From the cell containing the given text, extract its center point as [X, Y] coordinate. 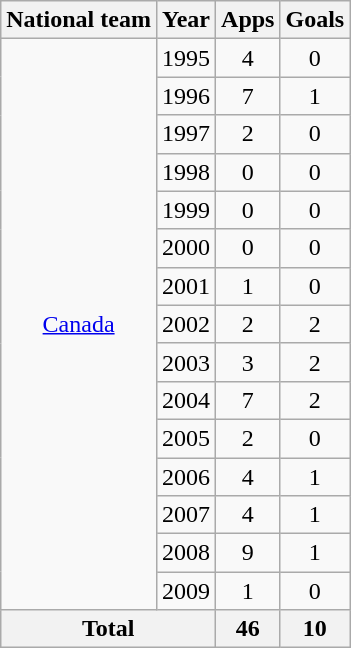
Year [186, 20]
2006 [186, 477]
Apps [248, 20]
10 [315, 629]
1996 [186, 96]
2001 [186, 286]
2005 [186, 438]
2003 [186, 362]
Goals [315, 20]
National team [79, 20]
2008 [186, 553]
1995 [186, 58]
46 [248, 629]
Total [108, 629]
2004 [186, 400]
1998 [186, 172]
3 [248, 362]
2009 [186, 591]
9 [248, 553]
2002 [186, 324]
2000 [186, 248]
1999 [186, 210]
1997 [186, 134]
2007 [186, 515]
Canada [79, 324]
